For the text-containing cell, return its midpoint in [x, y] coordinate format. 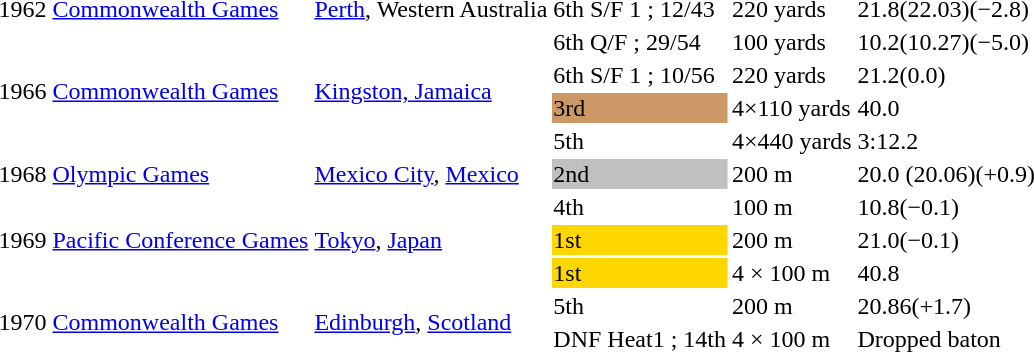
100 yards [792, 42]
4 × 100 m [792, 273]
4th [640, 207]
Mexico City, Mexico [431, 174]
Olympic Games [180, 174]
Tokyo, Japan [431, 240]
220 yards [792, 75]
100 m [792, 207]
4×440 yards [792, 141]
Commonwealth Games [180, 92]
3rd [640, 108]
Kingston, Jamaica [431, 92]
2nd [640, 174]
6th S/F 1 ; 10/56 [640, 75]
Pacific Conference Games [180, 240]
6th Q/F ; 29/54 [640, 42]
4×110 yards [792, 108]
